From the cell containing the given text, extract its center point as (x, y) coordinate. 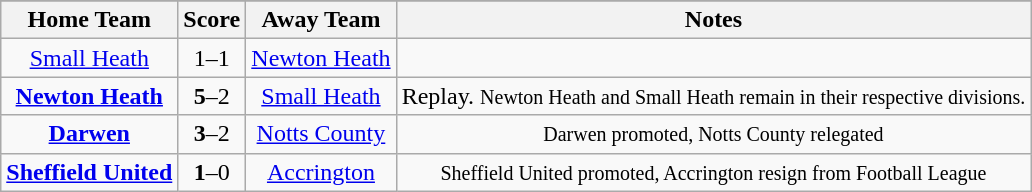
3–2 (212, 134)
Sheffield United promoted, Accrington resign from Football League (714, 172)
Darwen promoted, Notts County relegated (714, 134)
Darwen (90, 134)
Replay. Newton Heath and Small Heath remain in their respective divisions. (714, 96)
1–1 (212, 58)
1–0 (212, 172)
Score (212, 20)
Accrington (321, 172)
Sheffield United (90, 172)
Away Team (321, 20)
5–2 (212, 96)
Notes (714, 20)
Home Team (90, 20)
Notts County (321, 134)
